Provide the (X, Y) coordinate of the cell's center where the given text is located.  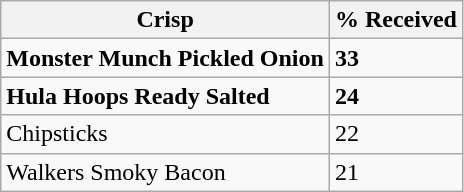
21 (396, 172)
% Received (396, 20)
Chipsticks (166, 134)
Crisp (166, 20)
Walkers Smoky Bacon (166, 172)
Hula Hoops Ready Salted (166, 96)
33 (396, 58)
Monster Munch Pickled Onion (166, 58)
22 (396, 134)
24 (396, 96)
